Return (X, Y) of the center of cell containing provided text 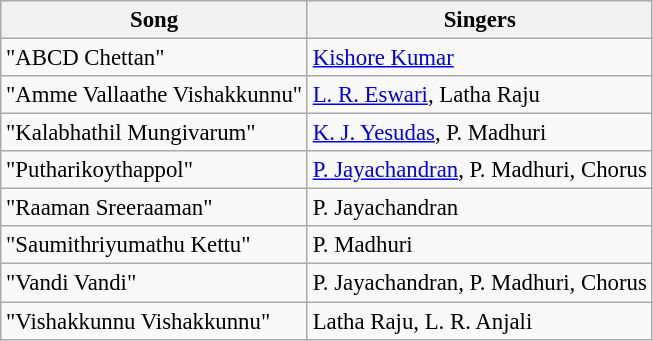
Singers (480, 20)
L. R. Eswari, Latha Raju (480, 95)
Latha Raju, L. R. Anjali (480, 321)
Song (154, 20)
"Raaman Sreeraaman" (154, 208)
K. J. Yesudas, P. Madhuri (480, 133)
"Amme Vallaathe Vishakkunnu" (154, 95)
"Vishakkunnu Vishakkunnu" (154, 321)
"ABCD Chettan" (154, 58)
"Saumithriyumathu Kettu" (154, 245)
P. Madhuri (480, 245)
"Kalabhathil Mungivarum" (154, 133)
Kishore Kumar (480, 58)
"Putharikoythappol" (154, 170)
"Vandi Vandi" (154, 283)
P. Jayachandran (480, 208)
